Scan for the cell matching the given text and deliver its (X, Y) coordinate at center. 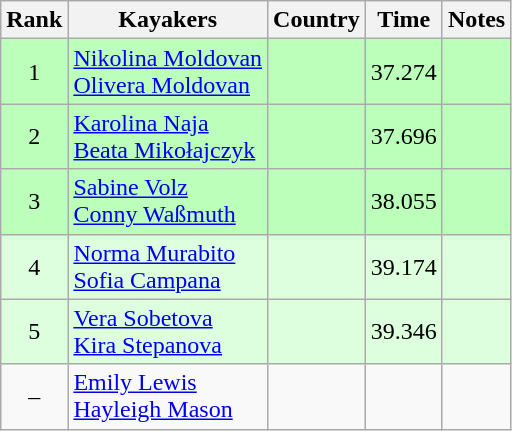
– (34, 396)
39.346 (404, 332)
1 (34, 72)
38.055 (404, 202)
Norma MurabitoSofia Campana (168, 266)
37.696 (404, 136)
Notes (476, 20)
Kayakers (168, 20)
Vera SobetovaKira Stepanova (168, 332)
5 (34, 332)
2 (34, 136)
Country (317, 20)
Karolina NajaBeata Mikołajczyk (168, 136)
4 (34, 266)
39.174 (404, 266)
Nikolina MoldovanOlivera Moldovan (168, 72)
Emily LewisHayleigh Mason (168, 396)
Sabine VolzConny Waßmuth (168, 202)
37.274 (404, 72)
Rank (34, 20)
Time (404, 20)
3 (34, 202)
